Find where the given text appears and provide that cell's center as (x, y) coordinate. 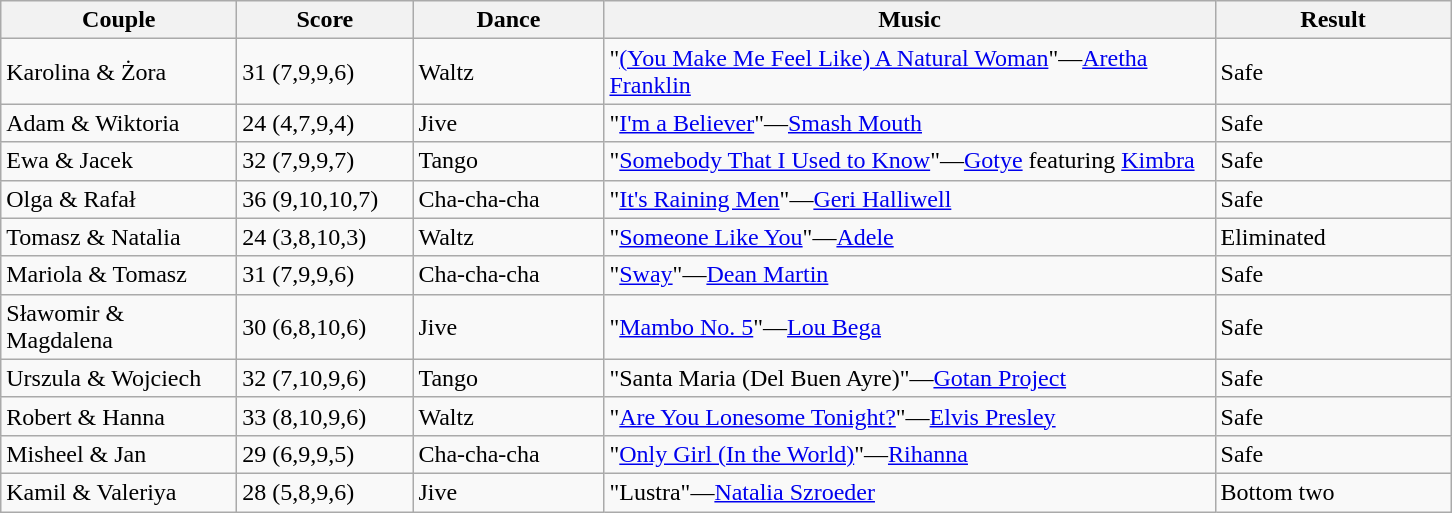
Sławomir & Magdalena (119, 326)
"Sway"—Dean Martin (910, 275)
Kamil & Valeriya (119, 492)
Score (325, 20)
"Santa Maria (Del Buen Ayre)"—Gotan Project (910, 378)
Misheel & Jan (119, 454)
24 (4,7,9,4) (325, 123)
"Mambo No. 5"—Lou Bega (910, 326)
29 (6,9,9,5) (325, 454)
28 (5,8,9,6) (325, 492)
Music (910, 20)
32 (7,9,9,7) (325, 161)
33 (8,10,9,6) (325, 416)
Bottom two (1333, 492)
"Lustra"—Natalia Szroeder (910, 492)
"Are You Lonesome Tonight?"—Elvis Presley (910, 416)
Dance (508, 20)
36 (9,10,10,7) (325, 199)
32 (7,10,9,6) (325, 378)
Robert & Hanna (119, 416)
Urszula & Wojciech (119, 378)
Mariola & Tomasz (119, 275)
Olga & Rafał (119, 199)
"It's Raining Men"—Geri Halliwell (910, 199)
"Only Girl (In the World)"—Rihanna (910, 454)
Adam & Wiktoria (119, 123)
Result (1333, 20)
30 (6,8,10,6) (325, 326)
Karolina & Żora (119, 72)
Tomasz & Natalia (119, 237)
Couple (119, 20)
Eliminated (1333, 237)
"Someone Like You"—Adele (910, 237)
Ewa & Jacek (119, 161)
24 (3,8,10,3) (325, 237)
"Somebody That I Used to Know"—Gotye featuring Kimbra (910, 161)
"I'm a Believer"—Smash Mouth (910, 123)
"(You Make Me Feel Like) A Natural Woman"—Aretha Franklin (910, 72)
